From the cell containing the given text, extract its center point as [x, y] coordinate. 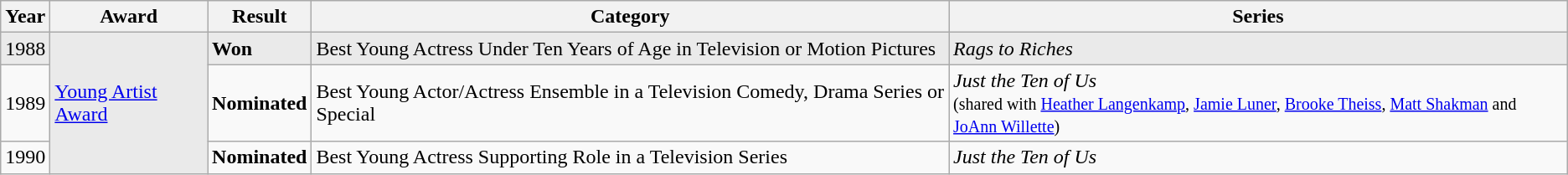
Year [25, 17]
Series [1258, 17]
Award [129, 17]
1990 [25, 157]
1989 [25, 103]
Just the Ten of Us [1258, 157]
Won [260, 49]
Rags to Riches [1258, 49]
Best Young Actress Under Ten Years of Age in Television or Motion Pictures [630, 49]
Best Young Actor/Actress Ensemble in a Television Comedy, Drama Series or Special [630, 103]
Just the Ten of Us (shared with Heather Langenkamp, Jamie Luner, Brooke Theiss, Matt Shakman and JoAnn Willette) [1258, 103]
1988 [25, 49]
Result [260, 17]
Young Artist Award [129, 103]
Best Young Actress Supporting Role in a Television Series [630, 157]
Category [630, 17]
